Extract the (x, y) coordinate from the center of the cell holding the provided text.  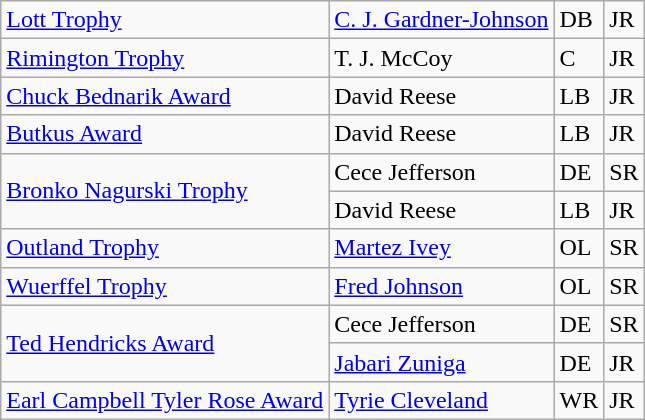
C (579, 58)
C. J. Gardner-Johnson (442, 20)
DB (579, 20)
T. J. McCoy (442, 58)
Lott Trophy (165, 20)
Tyrie Cleveland (442, 400)
Bronko Nagurski Trophy (165, 191)
Outland Trophy (165, 248)
Butkus Award (165, 134)
WR (579, 400)
Rimington Trophy (165, 58)
Fred Johnson (442, 286)
Ted Hendricks Award (165, 343)
Jabari Zuniga (442, 362)
Martez Ivey (442, 248)
Earl Campbell Tyler Rose Award (165, 400)
Chuck Bednarik Award (165, 96)
Wuerffel Trophy (165, 286)
